For the text-containing cell, return its midpoint in [X, Y] coordinate format. 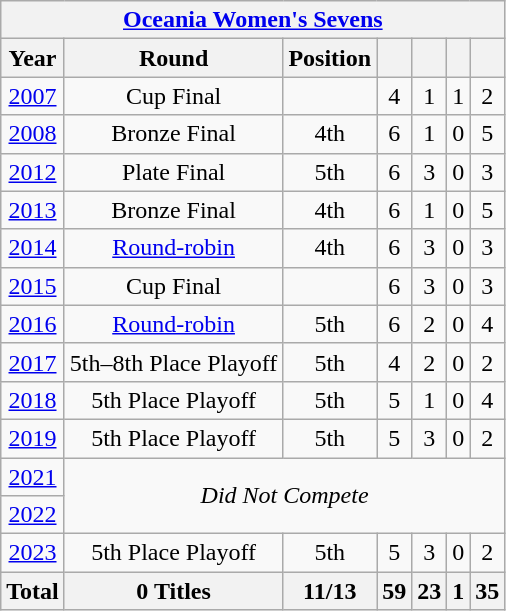
Plate Final [174, 172]
2013 [33, 210]
0 Titles [174, 591]
2007 [33, 96]
2015 [33, 286]
2016 [33, 324]
2017 [33, 362]
2008 [33, 134]
2018 [33, 400]
Position [330, 58]
59 [394, 591]
Total [33, 591]
5th–8th Place Playoff [174, 362]
2021 [33, 477]
11/13 [330, 591]
Year [33, 58]
2022 [33, 515]
Did Not Compete [284, 496]
23 [430, 591]
2012 [33, 172]
2014 [33, 248]
2023 [33, 553]
Round [174, 58]
35 [488, 591]
2019 [33, 438]
Oceania Women's Sevens [253, 20]
